Provide the (x, y) coordinate of the cell's center where the given text is located.  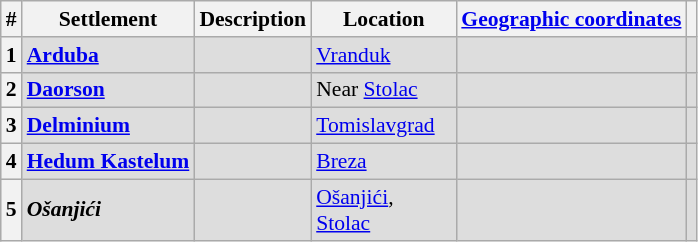
3 (12, 126)
Settlement (108, 19)
# (12, 19)
Tomislavgrad (384, 126)
Hedum Kastelum (108, 162)
Description (252, 19)
Geographic coordinates (571, 19)
Arduba (108, 55)
2 (12, 90)
Ošanjići (108, 210)
Delminium (108, 126)
Vranduk (384, 55)
Location (384, 19)
Breza (384, 162)
5 (12, 210)
1 (12, 55)
Daorson (108, 90)
4 (12, 162)
Ošanjići, Stolac (384, 210)
Near Stolac (384, 90)
